Pinpoint the cell where the given text exists, returning its (X, Y) midpoint coordinate. 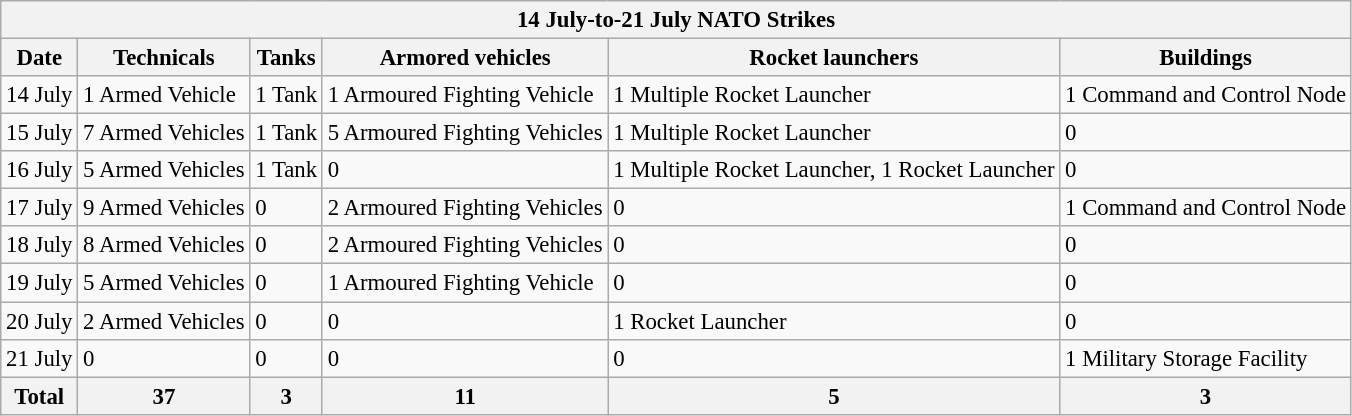
1 Military Storage Facility (1206, 358)
7 Armed Vehicles (164, 133)
37 (164, 396)
17 July (40, 208)
8 Armed Vehicles (164, 245)
5 (834, 396)
11 (464, 396)
20 July (40, 321)
1 Multiple Rocket Launcher, 1 Rocket Launcher (834, 170)
Rocket launchers (834, 58)
21 July (40, 358)
18 July (40, 245)
1 Armed Vehicle (164, 95)
Buildings (1206, 58)
Armored vehicles (464, 58)
Date (40, 58)
5 Armoured Fighting Vehicles (464, 133)
Technicals (164, 58)
9 Armed Vehicles (164, 208)
2 Armed Vehicles (164, 321)
19 July (40, 283)
Total (40, 396)
14 July (40, 95)
14 July-to-21 July NATO Strikes (676, 20)
1 Rocket Launcher (834, 321)
15 July (40, 133)
16 July (40, 170)
Tanks (286, 58)
